Provide the (x, y) coordinate of the cell's center where the given text is located.  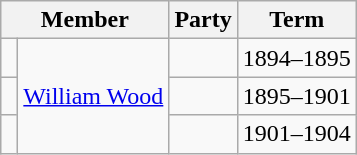
1901–1904 (296, 134)
Member (85, 20)
Term (296, 20)
William Wood (94, 96)
1894–1895 (296, 58)
Party (203, 20)
1895–1901 (296, 96)
